Identify which cell holds the provided text, then report its [X, Y] central coordinate. 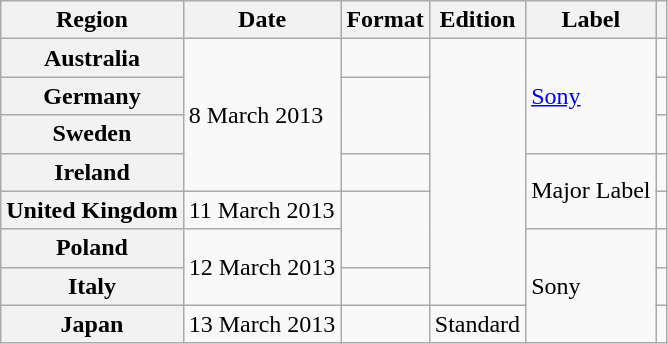
United Kingdom [92, 210]
Sweden [92, 134]
Edition [477, 20]
Germany [92, 96]
Italy [92, 286]
11 March 2013 [262, 210]
Japan [92, 324]
Format [385, 20]
8 March 2013 [262, 115]
Label [591, 20]
Poland [92, 248]
12 March 2013 [262, 267]
13 March 2013 [262, 324]
Region [92, 20]
Date [262, 20]
Standard [477, 324]
Australia [92, 58]
Ireland [92, 172]
Major Label [591, 191]
